Extract the [X, Y] coordinate from the center of the cell holding the provided text.  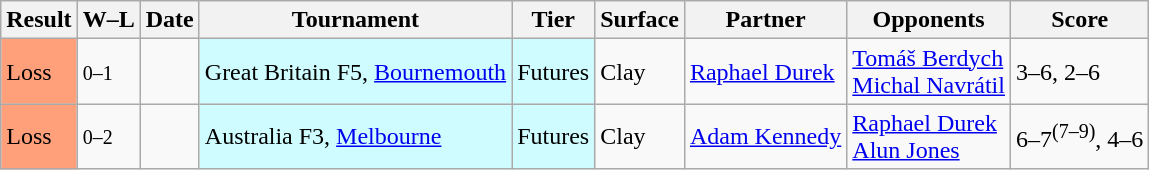
Result [39, 20]
Date [170, 20]
Opponents [929, 20]
Great Britain F5, Bournemouth [355, 72]
Tier [554, 20]
Partner [765, 20]
Raphael Durek Alun Jones [929, 136]
Score [1079, 20]
0–2 [108, 136]
Raphael Durek [765, 72]
Australia F3, Melbourne [355, 136]
Surface [640, 20]
Adam Kennedy [765, 136]
0–1 [108, 72]
Tomáš Berdych Michal Navrátil [929, 72]
Tournament [355, 20]
3–6, 2–6 [1079, 72]
6–7(7–9), 4–6 [1079, 136]
W–L [108, 20]
